Locate the cell with the specified text and output its (x, y) center coordinate. 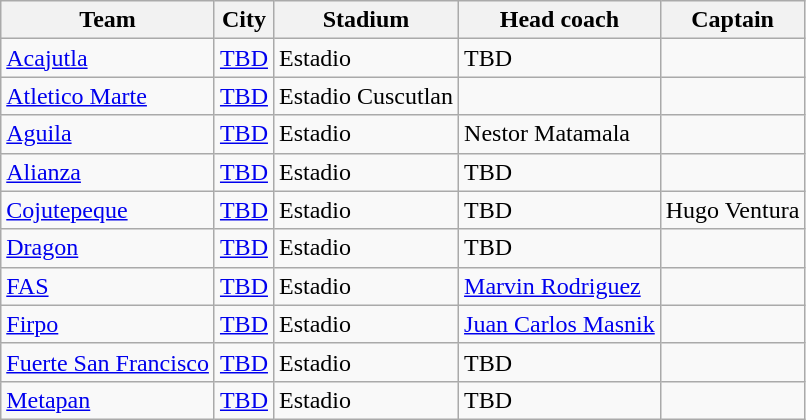
Team (108, 20)
Cojutepeque (108, 210)
Metapan (108, 400)
Estadio Cuscutlan (366, 96)
City (244, 20)
Acajutla (108, 58)
Stadium (366, 20)
Hugo Ventura (732, 210)
FAS (108, 286)
Nestor Matamala (560, 134)
Atletico Marte (108, 96)
Aguila (108, 134)
Fuerte San Francisco (108, 362)
Marvin Rodriguez (560, 286)
Dragon (108, 248)
Head coach (560, 20)
Juan Carlos Masnik (560, 324)
Alianza (108, 172)
Captain (732, 20)
Firpo (108, 324)
